Return the (X, Y) coordinate for the center point of the cell that contains the specified text.  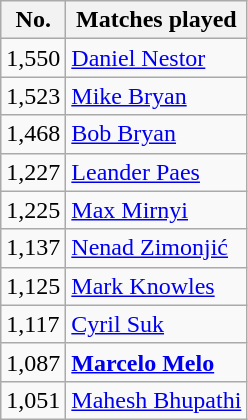
1,125 (34, 286)
Matches played (156, 20)
1,137 (34, 248)
Marcelo Melo (156, 362)
1,523 (34, 96)
Mahesh Bhupathi (156, 400)
1,117 (34, 324)
Mike Bryan (156, 96)
1,087 (34, 362)
Leander Paes (156, 172)
1,225 (34, 210)
1,051 (34, 400)
Nenad Zimonjić (156, 248)
Cyril Suk (156, 324)
Mark Knowles (156, 286)
1,227 (34, 172)
Max Mirnyi (156, 210)
1,468 (34, 134)
Daniel Nestor (156, 58)
1,550 (34, 58)
Bob Bryan (156, 134)
No. (34, 20)
